Determine the (X, Y) coordinate at the center of the cell enclosing the given text.  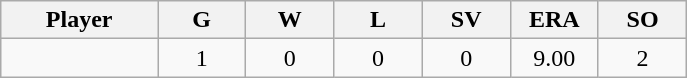
9.00 (554, 58)
Player (80, 20)
SO (642, 20)
L (378, 20)
2 (642, 58)
SV (466, 20)
G (202, 20)
ERA (554, 20)
W (290, 20)
1 (202, 58)
